Find where the given text appears and provide that cell's center as (X, Y) coordinate. 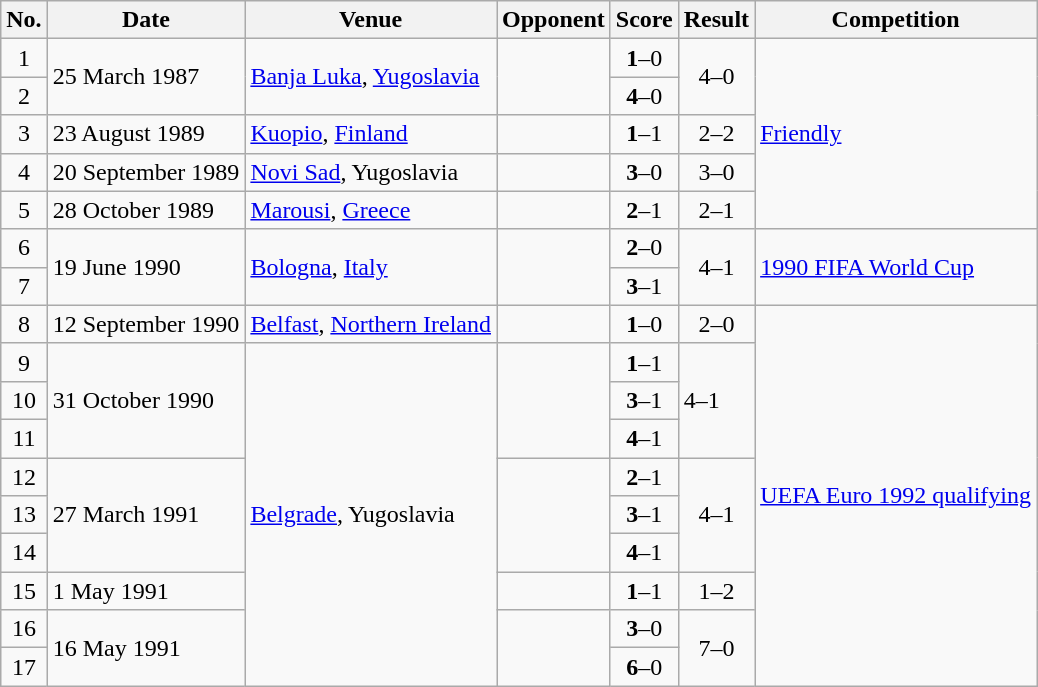
1 (24, 58)
Belgrade, Yugoslavia (371, 514)
Belfast, Northern Ireland (371, 324)
4 (24, 172)
23 August 1989 (146, 134)
19 June 1990 (146, 267)
28 October 1989 (146, 210)
Competition (896, 20)
Score (644, 20)
Date (146, 20)
Opponent (553, 20)
20 September 1989 (146, 172)
6 (24, 248)
Friendly (896, 134)
11 (24, 438)
UEFA Euro 1992 qualifying (896, 496)
Bologna, Italy (371, 267)
Banja Luka, Yugoslavia (371, 77)
6–0 (644, 667)
16 May 1991 (146, 648)
1–2 (716, 591)
Result (716, 20)
3 (24, 134)
2 (24, 96)
Marousi, Greece (371, 210)
13 (24, 515)
27 March 1991 (146, 515)
1990 FIFA World Cup (896, 267)
25 March 1987 (146, 77)
Kuopio, Finland (371, 134)
15 (24, 591)
31 October 1990 (146, 400)
2–2 (716, 134)
Novi Sad, Yugoslavia (371, 172)
9 (24, 362)
12 September 1990 (146, 324)
8 (24, 324)
Venue (371, 20)
14 (24, 553)
12 (24, 477)
1 May 1991 (146, 591)
10 (24, 400)
17 (24, 667)
16 (24, 629)
5 (24, 210)
7 (24, 286)
No. (24, 20)
7–0 (716, 648)
